Scan for the cell matching the given text and deliver its (X, Y) coordinate at center. 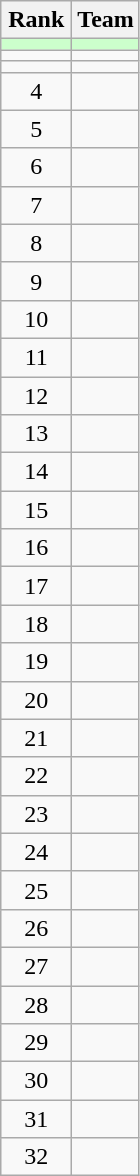
17 (36, 586)
31 (36, 1119)
29 (36, 1043)
26 (36, 928)
Team (106, 20)
7 (36, 205)
9 (36, 281)
27 (36, 966)
22 (36, 776)
18 (36, 624)
28 (36, 1005)
24 (36, 852)
10 (36, 319)
23 (36, 814)
20 (36, 700)
25 (36, 890)
21 (36, 738)
14 (36, 472)
30 (36, 1081)
12 (36, 395)
15 (36, 510)
32 (36, 1157)
5 (36, 129)
19 (36, 662)
6 (36, 167)
13 (36, 434)
11 (36, 357)
Rank (36, 20)
4 (36, 91)
16 (36, 548)
8 (36, 243)
